Pinpoint the cell where the given text exists, returning its (X, Y) midpoint coordinate. 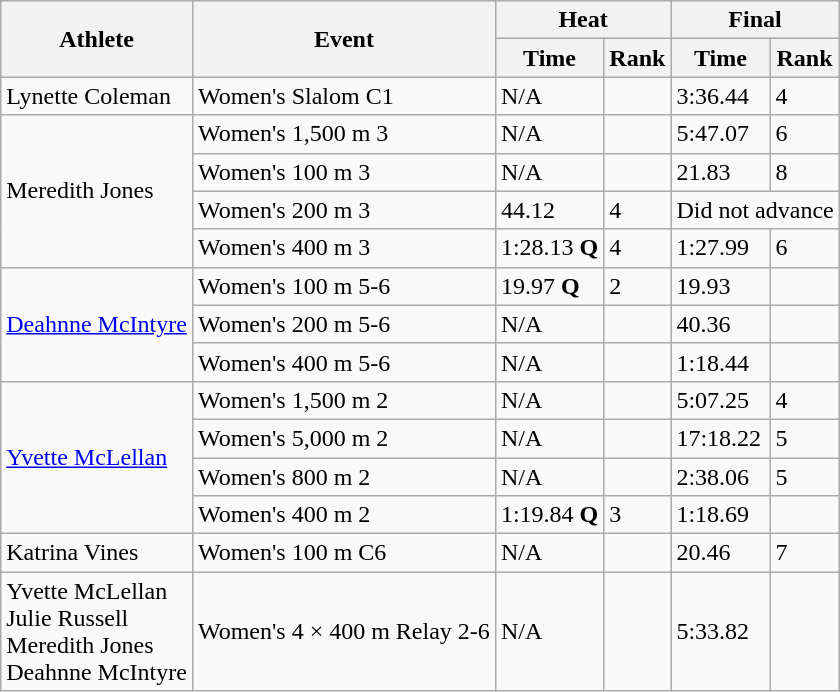
21.83 (720, 172)
Women's 400 m 5-6 (344, 362)
1:28.13 Q (549, 248)
Women's 400 m 2 (344, 515)
Women's 100 m C6 (344, 553)
Yvette McLellanJulie RussellMeredith JonesDeahnne McIntyre (97, 632)
Women's 200 m 5-6 (344, 324)
Lynette Coleman (97, 96)
19.97 Q (549, 286)
Heat (583, 20)
1:18.69 (720, 515)
20.46 (720, 553)
Did not advance (755, 210)
3 (638, 515)
1:27.99 (720, 248)
3:36.44 (720, 96)
44.12 (549, 210)
40.36 (720, 324)
Yvette McLellan (97, 457)
Women's 200 m 3 (344, 210)
1:18.44 (720, 362)
1:19.84 Q (549, 515)
Women's 800 m 2 (344, 477)
Event (344, 39)
2:38.06 (720, 477)
Final (755, 20)
Women's 400 m 3 (344, 248)
Meredith Jones (97, 191)
Women's 4 × 400 m Relay 2-6 (344, 632)
19.93 (720, 286)
5:33.82 (720, 632)
Deahnne McIntyre (97, 324)
5:07.25 (720, 400)
17:18.22 (720, 438)
Athlete (97, 39)
Women's 5,000 m 2 (344, 438)
Women's 1,500 m 3 (344, 134)
Katrina Vines (97, 553)
5:47.07 (720, 134)
2 (638, 286)
Women's 100 m 3 (344, 172)
8 (804, 172)
Women's Slalom C1 (344, 96)
Women's 1,500 m 2 (344, 400)
Women's 100 m 5-6 (344, 286)
7 (804, 553)
